Detect which cell encompasses the target text, then output its [X, Y] center coordinate. 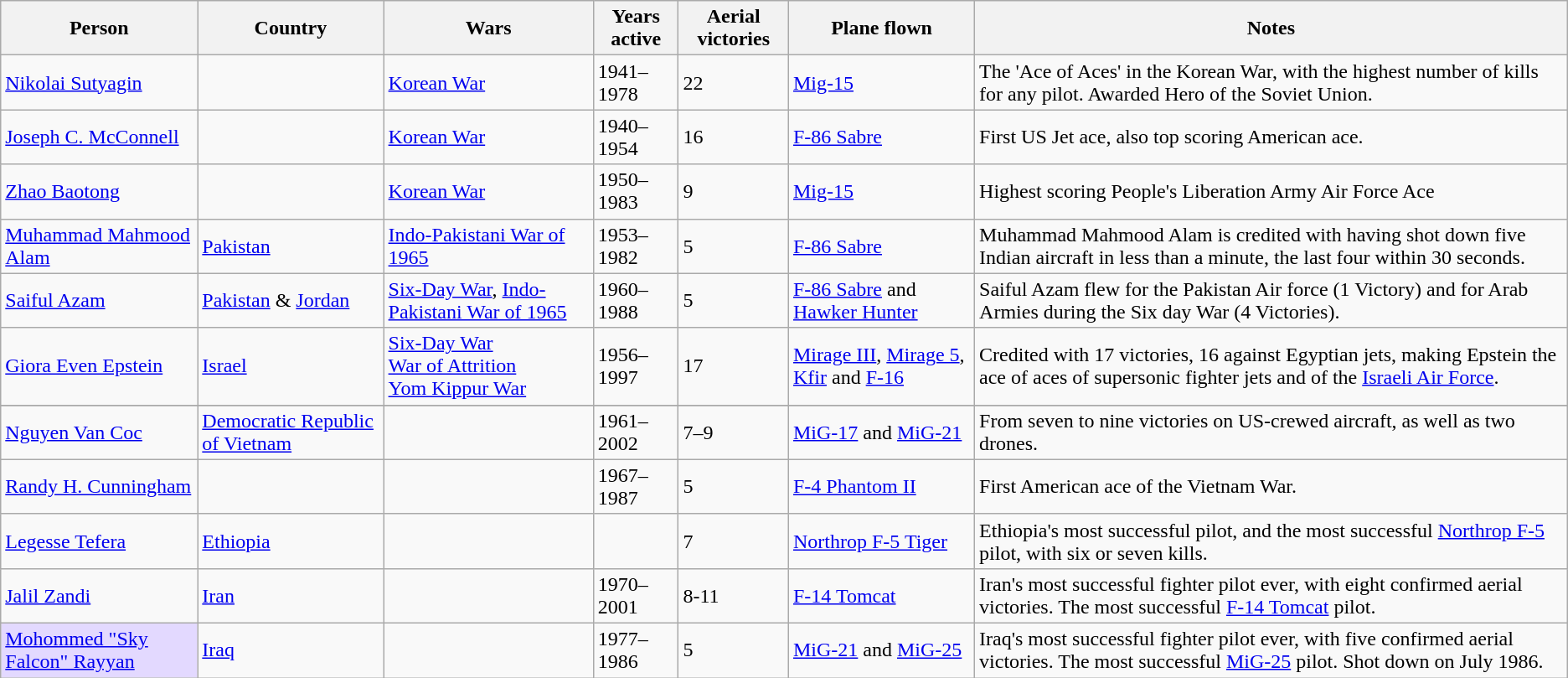
1970–2001 [636, 595]
Saiful Azam [99, 300]
Indo-Pakistani War of 1965 [488, 246]
Ethiopia [291, 541]
1953–1982 [636, 246]
Mirage III, Mirage 5, Kfir and F-16 [881, 366]
F-86 Sabre and Hawker Hunter [881, 300]
22 [734, 82]
Nguyen Van Coc [99, 432]
From seven to nine victories on US-crewed aircraft, as well as two drones. [1271, 432]
Pakistan [291, 246]
Israel [291, 366]
Person [99, 28]
Iraq [291, 650]
F-14 Tomcat [881, 595]
Randy H. Cunningham [99, 486]
MiG-21 and MiG-25 [881, 650]
MiG-17 and MiG-21 [881, 432]
Muhammad Mahmood Alam [99, 246]
Years active [636, 28]
Notes [1271, 28]
Iran [291, 595]
17 [734, 366]
Zhao Baotong [99, 191]
Mohommed "Sky Falcon" Rayyan [99, 650]
Iran's most successful fighter pilot ever, with eight confirmed aerial victories. The most successful F-14 Tomcat pilot. [1271, 595]
1956–1997 [636, 366]
Muhammad Mahmood Alam is credited with having shot down five Indian aircraft in less than a minute, the last four within 30 seconds. [1271, 246]
Six-Day WarWar of AttritionYom Kippur War [488, 366]
Northrop F-5 Tiger [881, 541]
Credited with 17 victories, 16 against Egyptian jets, making Epstein the ace of aces of supersonic fighter jets and of the Israeli Air Force. [1271, 366]
Country [291, 28]
9 [734, 191]
Jalil Zandi [99, 595]
1941–1978 [636, 82]
Joseph C. McConnell [99, 137]
Wars [488, 28]
Democratic Republic of Vietnam [291, 432]
Nikolai Sutyagin [99, 82]
1950–1983 [636, 191]
16 [734, 137]
Highest scoring People's Liberation Army Air Force Ace [1271, 191]
F-4 Phantom II [881, 486]
1967–1987 [636, 486]
Saiful Azam flew for the Pakistan Air force (1 Victory) and for Arab Armies during the Six day War (4 Victories). [1271, 300]
First American ace of the Vietnam War. [1271, 486]
8-11 [734, 595]
Giora Even Epstein [99, 366]
Plane flown [881, 28]
1960–1988 [636, 300]
1961–2002 [636, 432]
1977–1986 [636, 650]
1940–1954 [636, 137]
Ethiopia's most successful pilot, and the most successful Northrop F-5 pilot, with six or seven kills. [1271, 541]
Iraq's most successful fighter pilot ever, with five confirmed aerial victories. The most successful MiG-25 pilot. Shot down on July 1986. [1271, 650]
7–9 [734, 432]
Legesse Tefera [99, 541]
Pakistan & Jordan [291, 300]
7 [734, 541]
Six-Day War, Indo-Pakistani War of 1965 [488, 300]
The 'Ace of Aces' in the Korean War, with the highest number of kills for any pilot. Awarded Hero of the Soviet Union. [1271, 82]
Aerial victories [734, 28]
First US Jet ace, also top scoring American ace. [1271, 137]
